For the text-containing cell, return its midpoint in (X, Y) coordinate format. 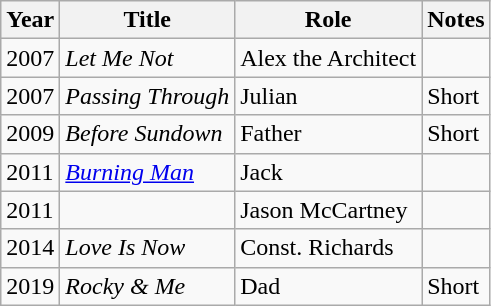
Alex the Architect (328, 58)
Year (30, 20)
Julian (328, 96)
Burning Man (148, 172)
Passing Through (148, 96)
Let Me Not (148, 58)
Jack (328, 172)
Title (148, 20)
2019 (30, 286)
Love Is Now (148, 248)
2009 (30, 134)
Const. Richards (328, 248)
Rocky & Me (148, 286)
Role (328, 20)
Jason McCartney (328, 210)
2014 (30, 248)
Father (328, 134)
Dad (328, 286)
Before Sundown (148, 134)
Notes (456, 20)
